Extract the [x, y] coordinate from the center of the cell holding the provided text.  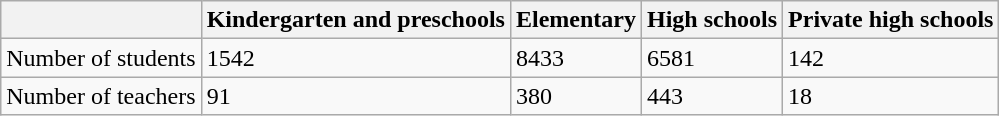
142 [891, 58]
443 [712, 96]
Number of teachers [101, 96]
380 [576, 96]
Elementary [576, 20]
91 [356, 96]
8433 [576, 58]
Kindergarten and preschools [356, 20]
Private high schools [891, 20]
1542 [356, 58]
High schools [712, 20]
6581 [712, 58]
Number of students [101, 58]
18 [891, 96]
